Return [x, y] of the center of cell containing provided text 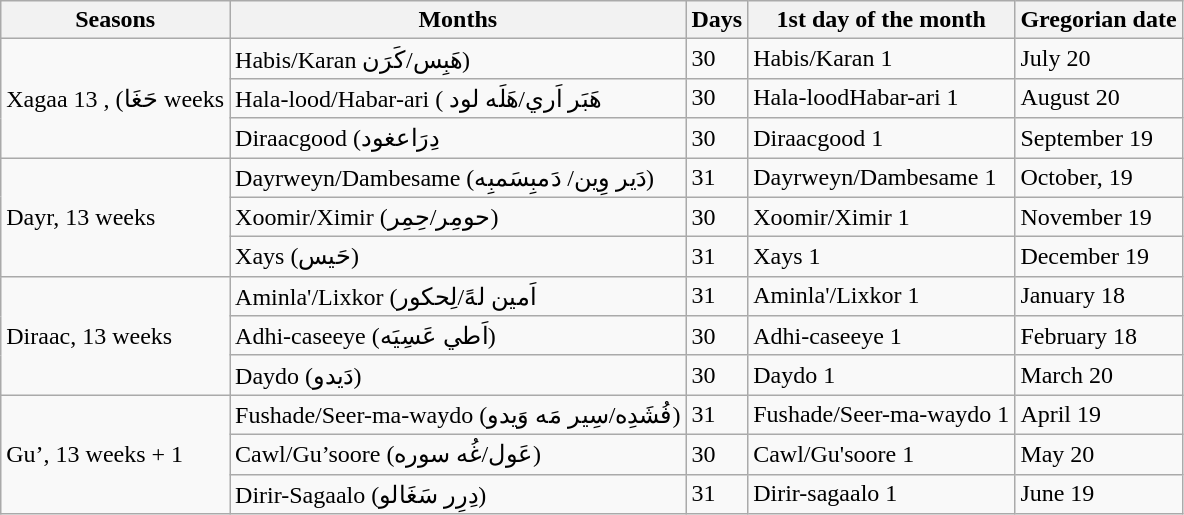
Days [717, 20]
Fushade/Seer-ma-waydo (فُشَدِه/سِير مَه وَيدو) [458, 415]
Diraacgood 1 [882, 138]
Diraac, 13 weeks [116, 336]
January 18 [1098, 296]
Dirir-sagaalo 1 [882, 494]
Dayrweyn/Dambesame (دَير وِين/ دَمبِسَمبِه) [458, 178]
Gu’, 13 weeks + 1 [116, 454]
Habis/Karan هَبِس/كَرَن) [458, 59]
Xoomir/Ximir 1 [882, 217]
Dayrweyn/Dambesame 1 [882, 178]
Adhi-caseeye (اَطي عَسِيَه) [458, 336]
Xagaa حَغَا) , 13 weeks [116, 98]
Dayr, 13 weeks [116, 218]
Adhi-caseeye 1 [882, 336]
December 19 [1098, 257]
May 20 [1098, 454]
February 18 [1098, 336]
April 19 [1098, 415]
Dirir-Sagaalo (دِرِر سَغَالو) [458, 494]
Seasons [116, 20]
1st day of the month [882, 20]
Hala-loodHabar-ari 1 [882, 98]
Cawl/Gu’soore (عَول/غُه سوره) [458, 454]
June 19 [1098, 494]
Aminla'/Lixkor 1 [882, 296]
Diraacgood (دِرَاعغود [458, 138]
Aminla'/Lixkor (اَمين لهً/لِحكور [458, 296]
Months [458, 20]
October, 19 [1098, 178]
Daydo (دَيدو) [458, 375]
Fushade/Seer-ma-waydo 1 [882, 415]
September 19 [1098, 138]
Xoomir/Ximir (حومِر/حِمِر) [458, 217]
August 20 [1098, 98]
Xays (حَيس) [458, 257]
March 20 [1098, 375]
Hala-lood/Habar-ari ( هَبَر اَري/هَلَه لود [458, 98]
Cawl/Gu'soore 1 [882, 454]
November 19 [1098, 217]
July 20 [1098, 59]
Habis/Karan 1 [882, 59]
Xays 1 [882, 257]
Daydo 1 [882, 375]
Gregorian date [1098, 20]
